Output the [x, y] coordinate of the center of the cell containing the given text.  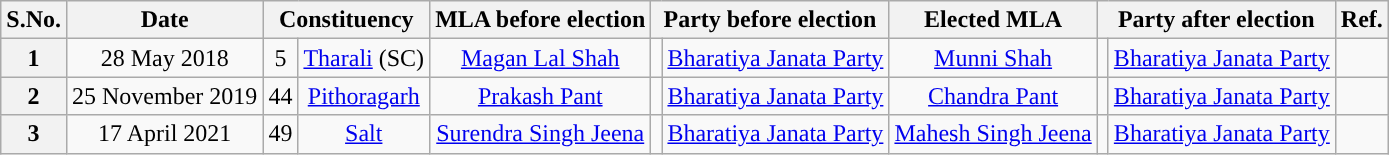
1 [34, 58]
Party before election [770, 20]
Tharali (SC) [364, 58]
44 [280, 96]
Chandra Pant [993, 96]
Magan Lal Shah [540, 58]
Elected MLA [993, 20]
3 [34, 134]
Ref. [1362, 20]
17 April 2021 [164, 134]
Prakash Pant [540, 96]
Party after election [1216, 20]
25 November 2019 [164, 96]
28 May 2018 [164, 58]
49 [280, 134]
Pithoragarh [364, 96]
Mahesh Singh Jeena [993, 134]
MLA before election [540, 20]
Constituency [346, 20]
2 [34, 96]
S.No. [34, 20]
Munni Shah [993, 58]
Salt [364, 134]
Surendra Singh Jeena [540, 134]
Date [164, 20]
5 [280, 58]
